Locate the cell with the specified text and output its (X, Y) center coordinate. 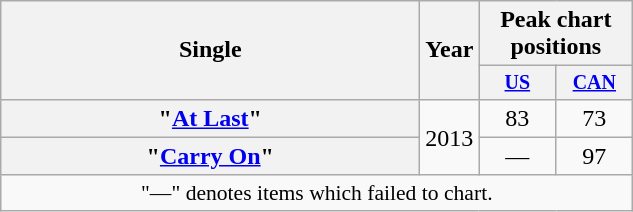
Year (450, 50)
— (518, 156)
"—" denotes items which failed to chart. (317, 193)
"At Last" (210, 118)
Peak chart positions (556, 34)
US (518, 82)
CAN (594, 82)
"Carry On" (210, 156)
97 (594, 156)
73 (594, 118)
2013 (450, 137)
Single (210, 50)
83 (518, 118)
